Determine the (X, Y) coordinate at the center of the cell enclosing the given text.  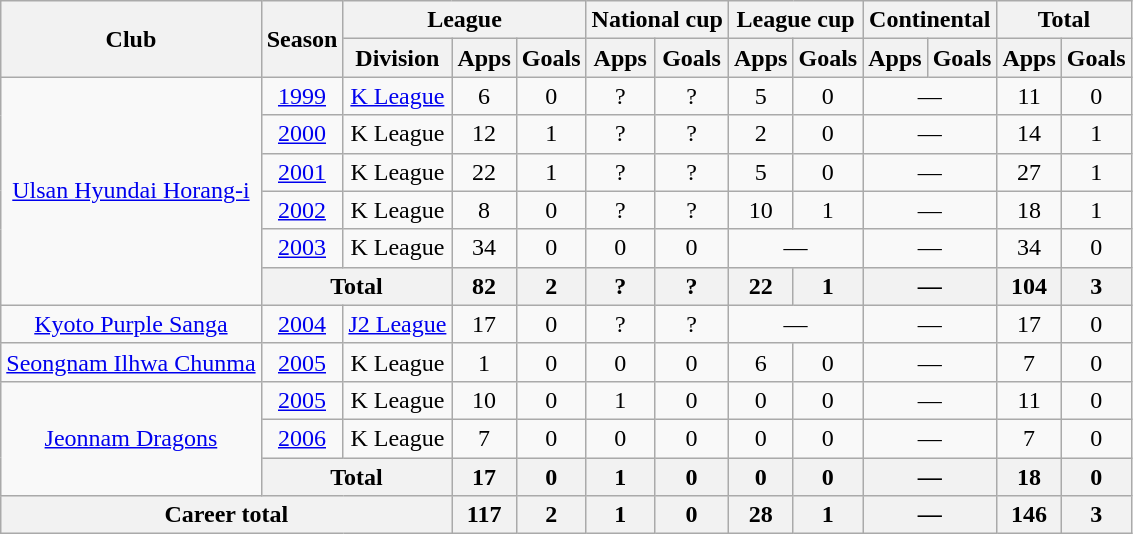
104 (1029, 286)
2004 (302, 324)
Club (131, 39)
2006 (302, 438)
Seongnam Ilhwa Chunma (131, 362)
Continental (930, 20)
2000 (302, 134)
Ulsan Hyundai Horang-i (131, 191)
82 (484, 286)
2001 (302, 172)
Career total (226, 515)
Jeonnam Dragons (131, 438)
14 (1029, 134)
117 (484, 515)
J2 League (398, 324)
2003 (302, 248)
National cup (657, 20)
27 (1029, 172)
Kyoto Purple Sanga (131, 324)
League cup (796, 20)
Season (302, 39)
League (464, 20)
2002 (302, 210)
1999 (302, 96)
8 (484, 210)
28 (761, 515)
Division (398, 58)
146 (1029, 515)
12 (484, 134)
